Provide the (X, Y) coordinate of the cell's center where the given text is located.  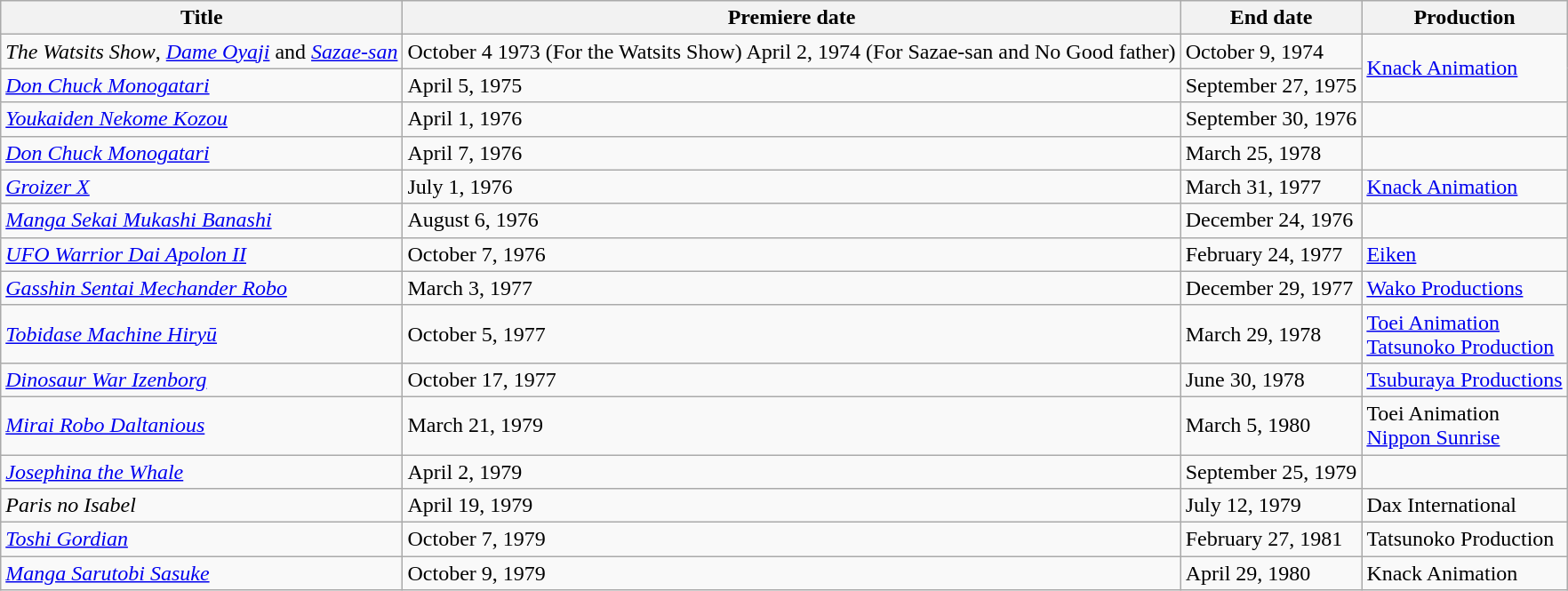
Manga Sekai Mukashi Banashi (202, 220)
Tatsunoko Production (1465, 539)
Manga Sarutobi Sasuke (202, 573)
End date (1271, 18)
Production (1465, 18)
Dax International (1465, 506)
Premiere date (791, 18)
September 25, 1979 (1271, 472)
July 12, 1979 (1271, 506)
Toshi Gordian (202, 539)
October 7, 1979 (791, 539)
March 25, 1978 (1271, 153)
Tobidase Machine Hiryū (202, 334)
Youkaiden Nekome Kozou (202, 119)
October 17, 1977 (791, 379)
July 1, 1976 (791, 187)
October 9, 1979 (791, 573)
Toei AnimationTatsunoko Production (1465, 334)
April 29, 1980 (1271, 573)
UFO Warrior Dai Apolon II (202, 254)
Tsuburaya Productions (1465, 379)
October 4 1973 (For the Watsits Show) April 2, 1974 (For Sazae-san and No Good father) (791, 52)
Wako Productions (1465, 288)
Paris no Isabel (202, 506)
September 27, 1975 (1271, 85)
March 29, 1978 (1271, 334)
December 29, 1977 (1271, 288)
April 2, 1979 (791, 472)
Toei AnimationNippon Sunrise (1465, 425)
March 3, 1977 (791, 288)
Dinosaur War Izenborg (202, 379)
December 24, 1976 (1271, 220)
The Watsits Show, Dame Oyaji and Sazae-san (202, 52)
April 5, 1975 (791, 85)
Josephina the Whale (202, 472)
September 30, 1976 (1271, 119)
Title (202, 18)
March 5, 1980 (1271, 425)
February 27, 1981 (1271, 539)
Mirai Robo Daltanious (202, 425)
October 9, 1974 (1271, 52)
October 7, 1976 (791, 254)
October 5, 1977 (791, 334)
March 21, 1979 (791, 425)
Eiken (1465, 254)
Gasshin Sentai Mechander Robo (202, 288)
March 31, 1977 (1271, 187)
April 7, 1976 (791, 153)
June 30, 1978 (1271, 379)
April 19, 1979 (791, 506)
April 1, 1976 (791, 119)
Groizer X (202, 187)
August 6, 1976 (791, 220)
February 24, 1977 (1271, 254)
